Detect which cell encompasses the target text, then output its [X, Y] center coordinate. 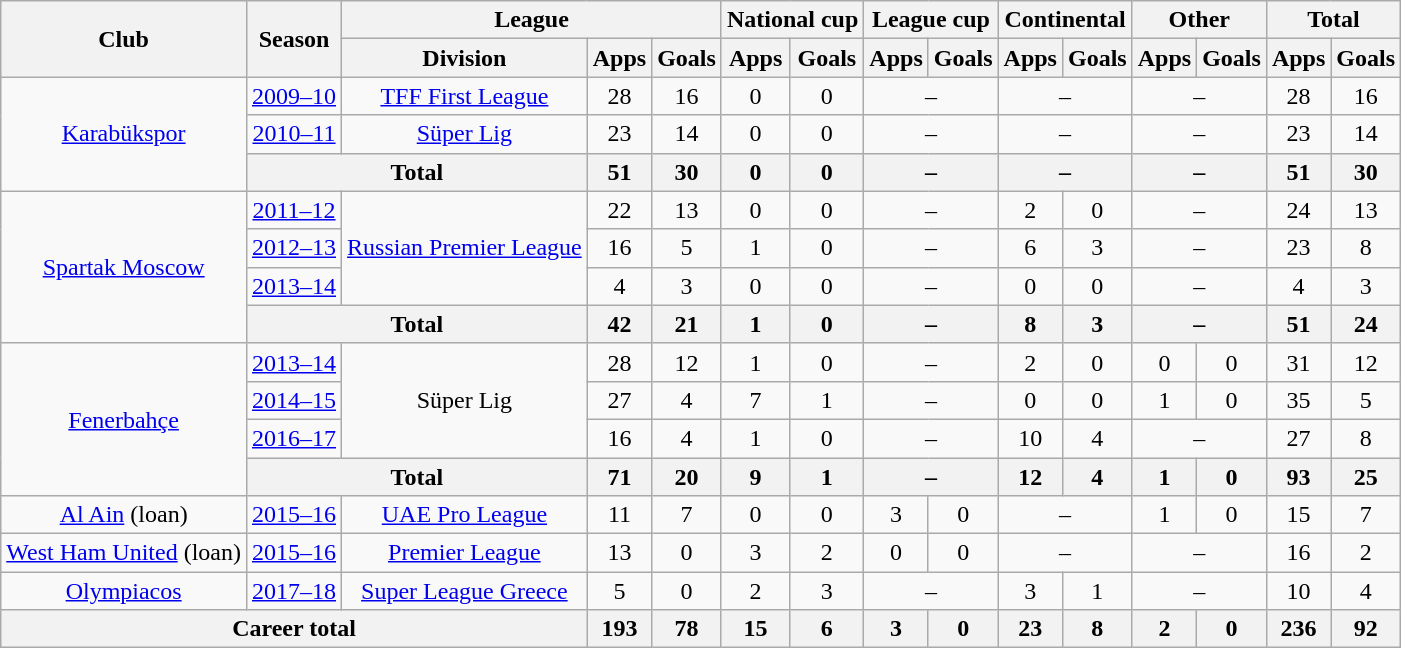
21 [687, 324]
2009–10 [294, 96]
2017–18 [294, 591]
Super League Greece [465, 591]
Fenerbahçe [124, 419]
Spartak Moscow [124, 267]
Russian Premier League [465, 248]
236 [1298, 629]
Premier League [465, 553]
League [532, 20]
2016–17 [294, 438]
25 [1366, 477]
Club [124, 39]
Division [465, 58]
Continental [1065, 20]
Other [1199, 20]
Olympiacos [124, 591]
92 [1366, 629]
193 [619, 629]
42 [619, 324]
9 [755, 477]
2011–12 [294, 210]
TFF First League [465, 96]
Al Ain (loan) [124, 515]
2010–11 [294, 134]
22 [619, 210]
National cup [792, 20]
71 [619, 477]
11 [619, 515]
93 [1298, 477]
2014–15 [294, 400]
2012–13 [294, 248]
35 [1298, 400]
Karabükspor [124, 134]
78 [687, 629]
West Ham United (loan) [124, 553]
Career total [294, 629]
Season [294, 39]
League cup [931, 20]
UAE Pro League [465, 515]
31 [1298, 362]
20 [687, 477]
